Return (x, y) of the center of cell containing provided text 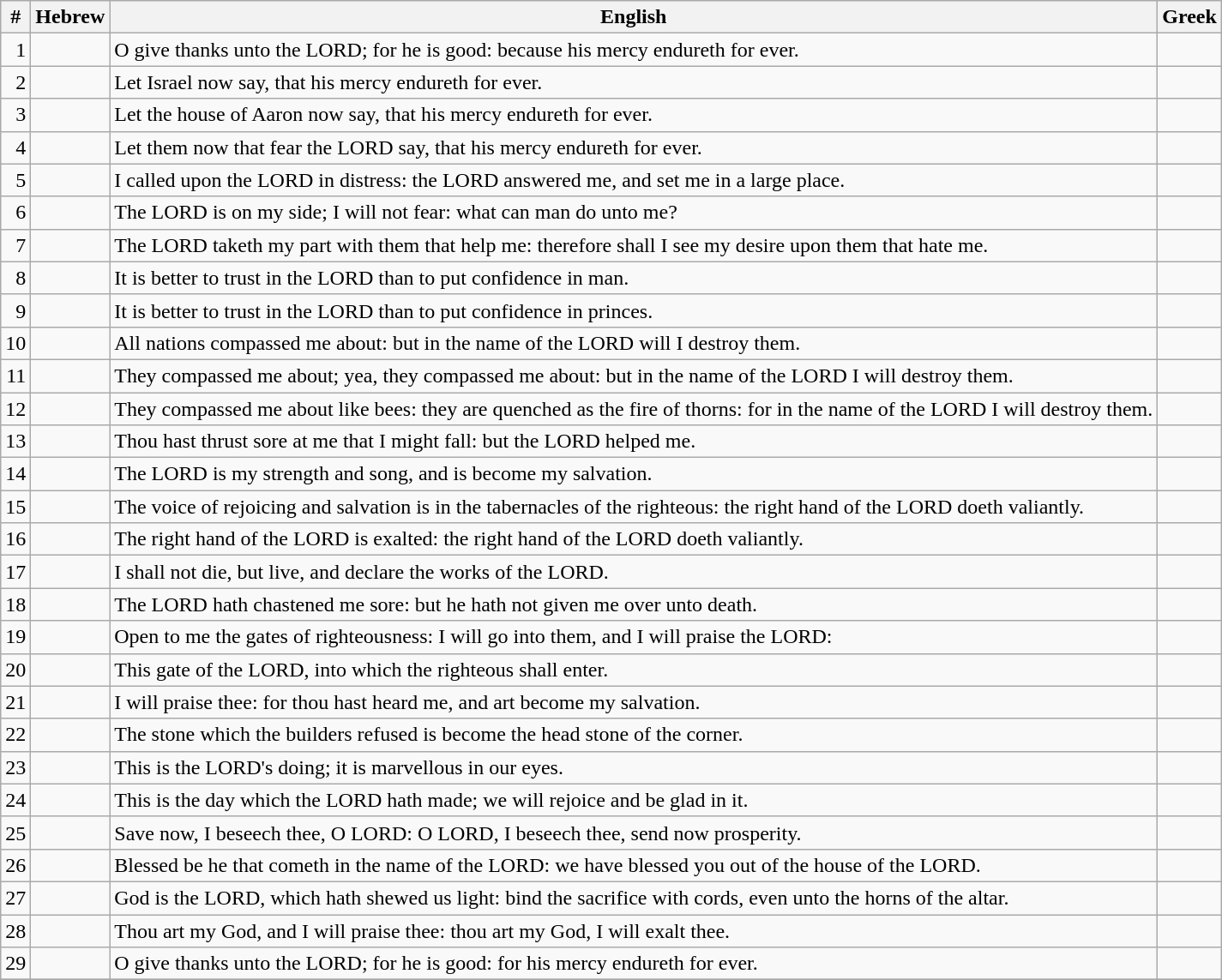
23 (15, 767)
11 (15, 376)
4 (15, 147)
The LORD is my strength and song, and is become my salvation. (634, 474)
8 (15, 278)
They compassed me about like bees: they are quenched as the fire of thorns: for in the name of the LORD I will destroy them. (634, 409)
6 (15, 213)
Greek (1190, 17)
Save now, I beseech thee, O LORD: O LORD, I beseech thee, send now prosperity. (634, 833)
It is better to trust in the LORD than to put confidence in princes. (634, 310)
Let them now that fear the LORD say, that his mercy endureth for ever. (634, 147)
The voice of rejoicing and salvation is in the tabernacles of the righteous: the right hand of the LORD doeth valiantly. (634, 507)
English (634, 17)
18 (15, 604)
They compassed me about; yea, they compassed me about: but in the name of the LORD I will destroy them. (634, 376)
I shall not die, but live, and declare the works of the LORD. (634, 572)
# (15, 17)
28 (15, 930)
The LORD taketh my part with them that help me: therefore shall I see my desire upon them that hate me. (634, 245)
10 (15, 343)
This gate of the LORD, into which the righteous shall enter. (634, 670)
I will praise thee: for thou hast heard me, and art become my salvation. (634, 702)
1 (15, 50)
29 (15, 964)
14 (15, 474)
12 (15, 409)
24 (15, 800)
Thou art my God, and I will praise thee: thou art my God, I will exalt thee. (634, 930)
7 (15, 245)
O give thanks unto the LORD; for he is good: because his mercy endureth for ever. (634, 50)
20 (15, 670)
3 (15, 115)
5 (15, 180)
It is better to trust in the LORD than to put confidence in man. (634, 278)
This is the day which the LORD hath made; we will rejoice and be glad in it. (634, 800)
9 (15, 310)
Thou hast thrust sore at me that I might fall: but the LORD helped me. (634, 442)
The LORD hath chastened me sore: but he hath not given me over unto death. (634, 604)
2 (15, 82)
Let Israel now say, that his mercy endureth for ever. (634, 82)
27 (15, 898)
22 (15, 735)
15 (15, 507)
16 (15, 539)
13 (15, 442)
21 (15, 702)
All nations compassed me about: but in the name of the LORD will I destroy them. (634, 343)
The right hand of the LORD is exalted: the right hand of the LORD doeth valiantly. (634, 539)
17 (15, 572)
The stone which the builders refused is become the head stone of the corner. (634, 735)
25 (15, 833)
Open to me the gates of righteousness: I will go into them, and I will praise the LORD: (634, 637)
The LORD is on my side; I will not fear: what can man do unto me? (634, 213)
Blessed be he that cometh in the name of the LORD: we have blessed you out of the house of the LORD. (634, 865)
God is the LORD, which hath shewed us light: bind the sacrifice with cords, even unto the horns of the altar. (634, 898)
O give thanks unto the LORD; for he is good: for his mercy endureth for ever. (634, 964)
I called upon the LORD in distress: the LORD answered me, and set me in a large place. (634, 180)
19 (15, 637)
This is the LORD's doing; it is marvellous in our eyes. (634, 767)
26 (15, 865)
Let the house of Aaron now say, that his mercy endureth for ever. (634, 115)
Hebrew (70, 17)
